Extract the [X, Y] coordinate from the center of the cell holding the provided text.  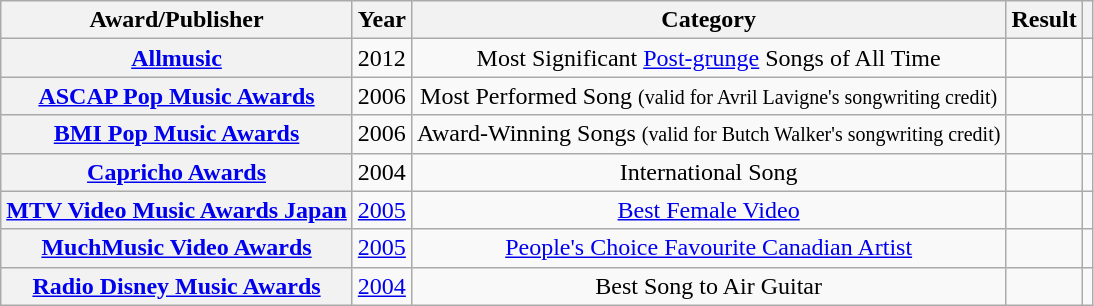
MTV Video Music Awards Japan [177, 210]
BMI Pop Music Awards [177, 134]
Most Performed Song (valid for Avril Lavigne's songwriting credit) [708, 96]
Radio Disney Music Awards [177, 286]
2012 [382, 58]
Award/Publisher [177, 20]
Award-Winning Songs (valid for Butch Walker's songwriting credit) [708, 134]
ASCAP Pop Music Awards [177, 96]
Allmusic [177, 58]
Category [708, 20]
Best Song to Air Guitar [708, 286]
Year [382, 20]
Result [1044, 20]
Capricho Awards [177, 172]
MuchMusic Video Awards [177, 248]
International Song [708, 172]
Most Significant Post-grunge Songs of All Time [708, 58]
People's Choice Favourite Canadian Artist [708, 248]
Best Female Video [708, 210]
